Determine the (X, Y) coordinate at the center of the cell enclosing the given text.  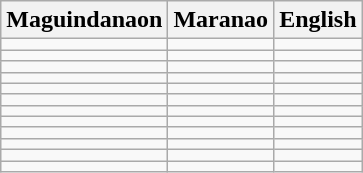
Maranao (221, 20)
English (318, 20)
Maguindanaon (84, 20)
